Locate the cell with the specified text and output its [x, y] center coordinate. 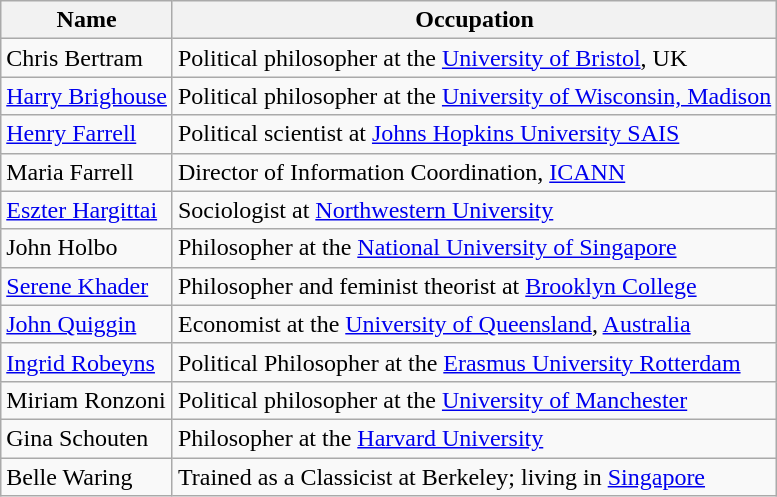
Sociologist at Northwestern University [474, 210]
Director of Information Coordination, ICANN [474, 172]
Maria Farrell [87, 172]
Gina Schouten [87, 438]
Political philosopher at the University of Bristol, UK [474, 58]
Serene Khader [87, 286]
Philosopher at the Harvard University [474, 438]
Miriam Ronzoni [87, 400]
Political philosopher at the University of Manchester [474, 400]
Henry Farrell [87, 134]
Eszter Hargittai [87, 210]
Occupation [474, 20]
Belle Waring [87, 477]
Philosopher at the National University of Singapore [474, 248]
Political philosopher at the University of Wisconsin, Madison [474, 96]
Philosopher and feminist theorist at Brooklyn College [474, 286]
Political Philosopher at the Erasmus University Rotterdam [474, 362]
John Quiggin [87, 324]
John Holbo [87, 248]
Trained as a Classicist at Berkeley; living in Singapore [474, 477]
Political scientist at Johns Hopkins University SAIS [474, 134]
Chris Bertram [87, 58]
Economist at the University of Queensland, Australia [474, 324]
Name [87, 20]
Harry Brighouse [87, 96]
Ingrid Robeyns [87, 362]
